Locate the cell with the specified text and output its [X, Y] center coordinate. 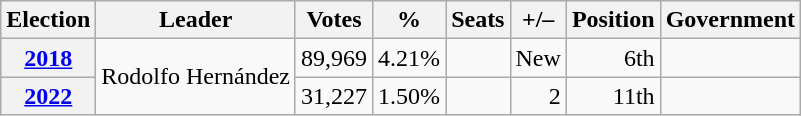
2018 [48, 58]
+/– [538, 20]
31,227 [334, 96]
Government [730, 20]
11th [613, 96]
1.50% [410, 96]
6th [613, 58]
Election [48, 20]
Position [613, 20]
% [410, 20]
New [538, 58]
Votes [334, 20]
2022 [48, 96]
Seats [478, 20]
89,969 [334, 58]
4.21% [410, 58]
Rodolfo Hernández [196, 77]
2 [538, 96]
Leader [196, 20]
